Detect which cell encompasses the target text, then output its [X, Y] center coordinate. 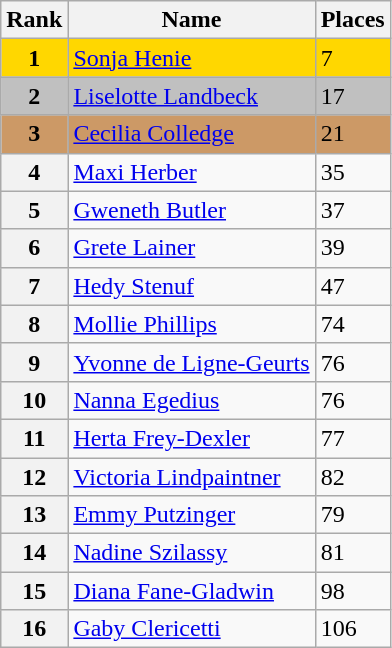
Mollie Phillips [192, 324]
2 [34, 96]
Name [192, 20]
13 [34, 515]
Grete Lainer [192, 248]
6 [34, 248]
8 [34, 324]
Emmy Putzinger [192, 515]
81 [352, 553]
Places [352, 20]
79 [352, 515]
9 [34, 362]
82 [352, 477]
Diana Fane-Gladwin [192, 591]
3 [34, 134]
Rank [34, 20]
Nanna Egedius [192, 400]
17 [352, 96]
Herta Frey-Dexler [192, 438]
Sonja Henie [192, 58]
15 [34, 591]
Gweneth Butler [192, 210]
74 [352, 324]
Liselotte Landbeck [192, 96]
Yvonne de Ligne-Geurts [192, 362]
106 [352, 629]
98 [352, 591]
37 [352, 210]
4 [34, 172]
77 [352, 438]
5 [34, 210]
Cecilia Colledge [192, 134]
Maxi Herber [192, 172]
35 [352, 172]
16 [34, 629]
39 [352, 248]
Gaby Clericetti [192, 629]
1 [34, 58]
11 [34, 438]
14 [34, 553]
21 [352, 134]
47 [352, 286]
Hedy Stenuf [192, 286]
Victoria Lindpaintner [192, 477]
10 [34, 400]
12 [34, 477]
Nadine Szilassy [192, 553]
